Search for the cell housing the specified text and yield its (X, Y) center coordinate. 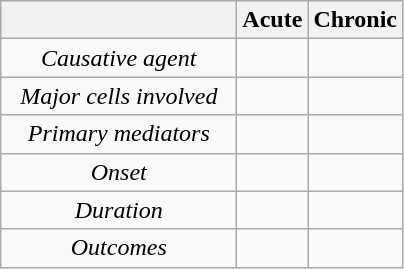
Chronic (356, 20)
Onset (119, 172)
Acute (272, 20)
Duration (119, 210)
Outcomes (119, 248)
Primary mediators (119, 134)
Major cells involved (119, 96)
Causative agent (119, 58)
